Return the (x, y) coordinate for the center point of the cell that contains the specified text.  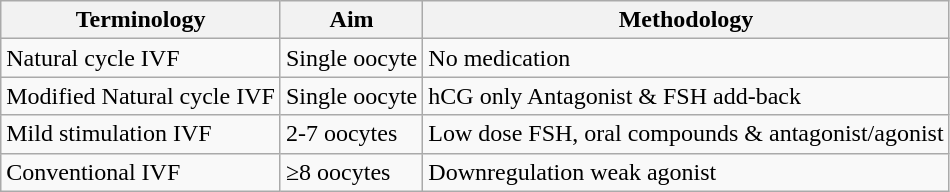
Modified Natural cycle IVF (141, 96)
hCG only Antagonist & FSH add-back (686, 96)
Conventional IVF (141, 172)
Aim (351, 20)
No medication (686, 58)
Low dose FSH, oral compounds & antagonist/agonist (686, 134)
Mild stimulation IVF (141, 134)
≥8 oocytes (351, 172)
Terminology (141, 20)
Methodology (686, 20)
Natural cycle IVF (141, 58)
Downregulation weak agonist (686, 172)
2-7 oocytes (351, 134)
